From the cell containing the given text, extract its center point as (x, y) coordinate. 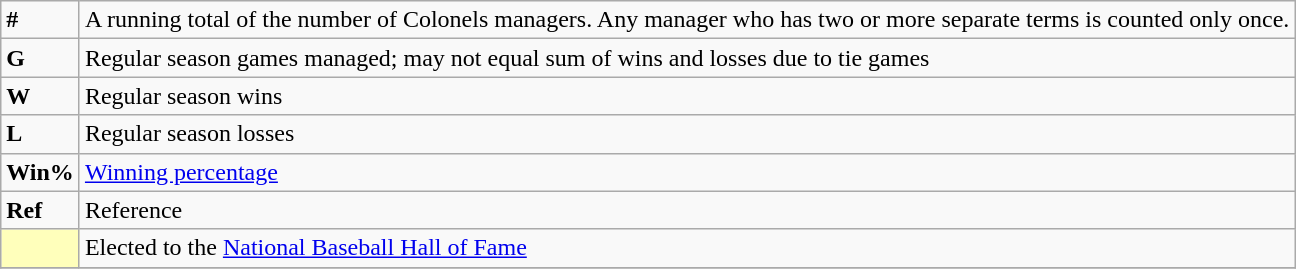
L (40, 134)
Elected to the National Baseball Hall of Fame (686, 248)
G (40, 58)
Regular season games managed; may not equal sum of wins and losses due to tie games (686, 58)
Regular season losses (686, 134)
# (40, 20)
Ref (40, 210)
A running total of the number of Colonels managers. Any manager who has two or more separate terms is counted only once. (686, 20)
Reference (686, 210)
W (40, 96)
Winning percentage (686, 172)
Win% (40, 172)
Regular season wins (686, 96)
